Detect which cell encompasses the target text, then output its (X, Y) center coordinate. 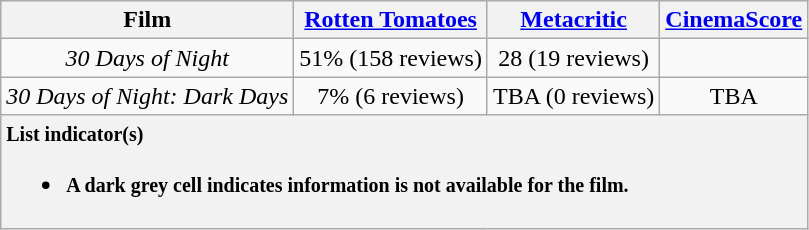
TBA (734, 96)
TBA (0 reviews) (573, 96)
30 Days of Night: Dark Days (148, 96)
51% (158 reviews) (391, 58)
7% (6 reviews) (391, 96)
Rotten Tomatoes (391, 20)
28 (19 reviews) (573, 58)
30 Days of Night (148, 58)
Metacritic (573, 20)
List indicator(s)A dark grey cell indicates information is not available for the film. (404, 172)
Film (148, 20)
CinemaScore (734, 20)
